Return the (X, Y) coordinate for the center point of the cell that contains the specified text.  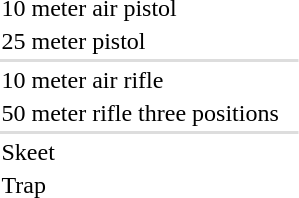
50 meter rifle three positions (140, 113)
Skeet (140, 152)
25 meter pistol (140, 41)
10 meter air rifle (140, 80)
